Extract the [X, Y] coordinate from the center of the cell holding the provided text.  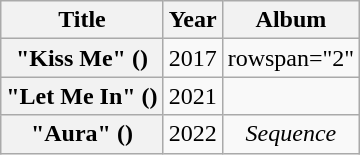
Sequence [291, 134]
2022 [192, 134]
Year [192, 20]
"Let Me In" () [82, 96]
2017 [192, 58]
Title [82, 20]
2021 [192, 96]
"Aura" () [82, 134]
"Kiss Me" () [82, 58]
rowspan="2" [291, 58]
Album [291, 20]
